For the text-containing cell, return its midpoint in [x, y] coordinate format. 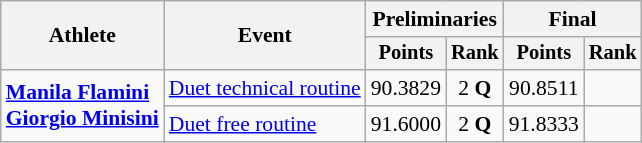
91.6000 [406, 124]
Manila FlaminiGiorgio Minisini [82, 106]
90.8511 [544, 88]
Preliminaries [435, 19]
Athlete [82, 36]
Final [573, 19]
Event [265, 36]
Duet free routine [265, 124]
91.8333 [544, 124]
Duet technical routine [265, 88]
90.3829 [406, 88]
